From the cell containing the given text, extract its center point as (X, Y) coordinate. 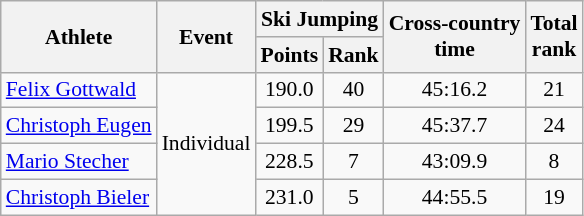
Event (206, 36)
8 (554, 162)
Individual (206, 143)
Total rank (554, 36)
Ski Jumping (319, 19)
7 (354, 162)
199.5 (289, 126)
21 (554, 90)
24 (554, 126)
43:09.9 (455, 162)
228.5 (289, 162)
Christoph Eugen (79, 126)
190.0 (289, 90)
40 (354, 90)
Mario Stecher (79, 162)
Athlete (79, 36)
231.0 (289, 197)
5 (354, 197)
Cross-country time (455, 36)
44:55.5 (455, 197)
Rank (354, 55)
45:16.2 (455, 90)
Christoph Bieler (79, 197)
Felix Gottwald (79, 90)
45:37.7 (455, 126)
Points (289, 55)
19 (554, 197)
29 (354, 126)
